Identify which cell holds the provided text, then report its (x, y) central coordinate. 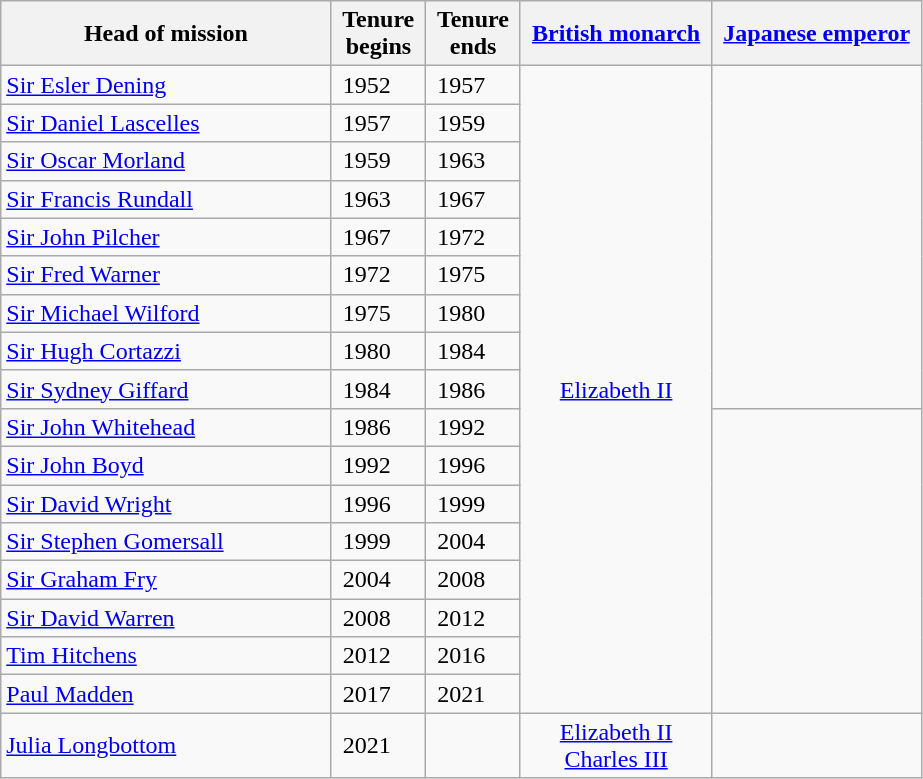
Tim Hitchens (166, 656)
Tenure begins (378, 34)
Sir Graham Fry (166, 580)
Paul Madden (166, 694)
Elizabeth IICharles III (616, 746)
Sir Francis Rundall (166, 199)
Sir John Pilcher (166, 237)
Sir John Whitehead (166, 427)
Sir John Boyd (166, 465)
Julia Longbottom (166, 746)
1952 (378, 85)
2016 (474, 656)
Tenure ends (474, 34)
Sir Hugh Cortazzi (166, 351)
Sir Oscar Morland (166, 161)
2017 (378, 694)
Sir Daniel Lascelles (166, 123)
Japanese emperor (816, 34)
Sir Stephen Gomersall (166, 542)
Sir Fred Warner (166, 275)
Sir Esler Dening (166, 85)
Sir David Wright (166, 503)
Elizabeth II (616, 390)
Head of mission (166, 34)
Sir Sydney Giffard (166, 389)
Sir David Warren (166, 618)
British monarch (616, 34)
Sir Michael Wilford (166, 313)
